Pinpoint the cell where the given text exists, returning its (x, y) midpoint coordinate. 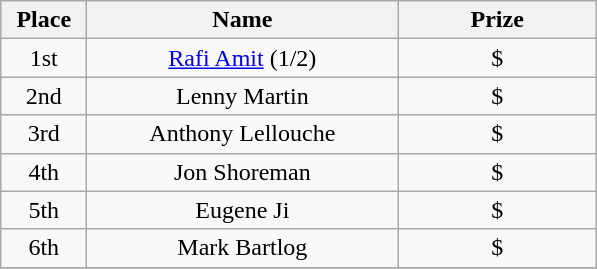
6th (44, 248)
Rafi Amit (1/2) (242, 58)
Name (242, 20)
Eugene Ji (242, 210)
Lenny Martin (242, 96)
3rd (44, 134)
2nd (44, 96)
4th (44, 172)
5th (44, 210)
Jon Shoreman (242, 172)
Mark Bartlog (242, 248)
Place (44, 20)
Prize (498, 20)
Anthony Lellouche (242, 134)
1st (44, 58)
